Scan for the cell matching the given text and deliver its (X, Y) coordinate at center. 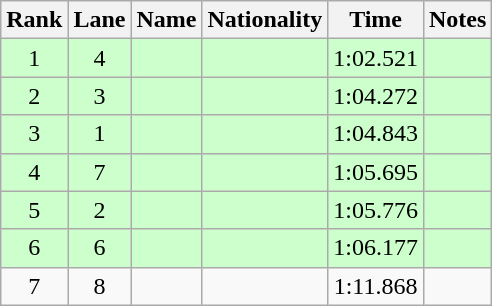
1:02.521 (376, 58)
Time (376, 20)
1:06.177 (376, 248)
1:05.695 (376, 172)
Lane (100, 20)
Nationality (265, 20)
1:05.776 (376, 210)
1:04.272 (376, 96)
Name (166, 20)
8 (100, 286)
1:04.843 (376, 134)
Rank (34, 20)
5 (34, 210)
Notes (457, 20)
1:11.868 (376, 286)
